Capture the cell that displays the provided text and extract its (X, Y) central coordinate. 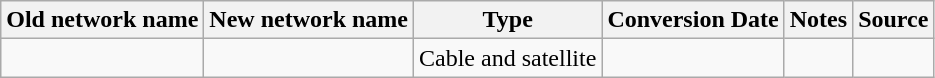
New network name (309, 20)
Notes (818, 20)
Source (894, 20)
Conversion Date (693, 20)
Cable and satellite (508, 58)
Type (508, 20)
Old network name (102, 20)
